Identify which cell holds the provided text, then report its (x, y) central coordinate. 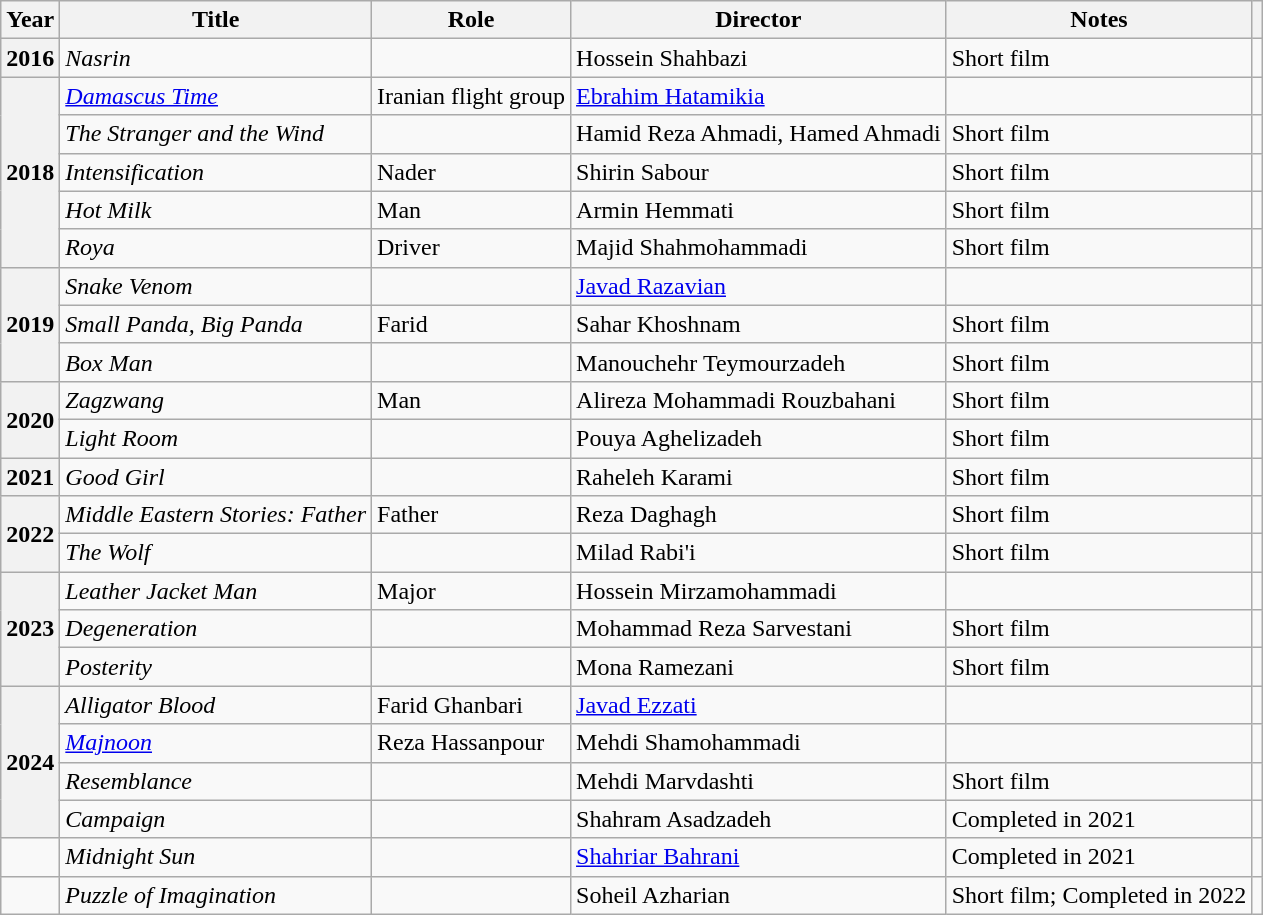
Iranian flight group (472, 96)
Small Panda, Big Panda (216, 324)
Degeneration (216, 629)
Shirin Sabour (759, 172)
Good Girl (216, 477)
Roya (216, 248)
Ebrahim Hatamikia (759, 96)
2024 (30, 762)
2018 (30, 172)
The Stranger and the Wind (216, 134)
Pouya Aghelizadeh (759, 438)
Notes (1099, 20)
Damascus Time (216, 96)
Zagzwang (216, 400)
Sahar Khoshnam (759, 324)
Farid (472, 324)
Snake Venom (216, 286)
Resemblance (216, 781)
Short film; Completed in 2022 (1099, 895)
Farid Ghanbari (472, 705)
Mohammad Reza Sarvestani (759, 629)
Nader (472, 172)
2023 (30, 629)
Leather Jacket Man (216, 591)
Majid Shahmohammadi (759, 248)
Title (216, 20)
Reza Hassanpour (472, 743)
Major (472, 591)
2019 (30, 324)
Director (759, 20)
Intensification (216, 172)
Alligator Blood (216, 705)
2021 (30, 477)
Posterity (216, 667)
2022 (30, 534)
Year (30, 20)
Mona Ramezani (759, 667)
Javad Ezzati (759, 705)
Mehdi Marvdashti (759, 781)
Majnoon (216, 743)
Armin Hemmati (759, 210)
Alireza Mohammadi Rouzbahani (759, 400)
2016 (30, 58)
Shahram Asadzadeh (759, 819)
Hossein Shahbazi (759, 58)
Mehdi Shamohammadi (759, 743)
Reza Daghagh (759, 515)
Milad Rabi'i (759, 553)
Shahriar Bahrani (759, 857)
Nasrin (216, 58)
Manouchehr Teymourzadeh (759, 362)
Father (472, 515)
Midnight Sun (216, 857)
Light Room (216, 438)
2020 (30, 419)
The Wolf (216, 553)
Driver (472, 248)
Hot Milk (216, 210)
Box Man (216, 362)
Middle Eastern Stories: Father (216, 515)
Role (472, 20)
Hamid Reza Ahmadi, Hamed Ahmadi (759, 134)
Raheleh Karami (759, 477)
Puzzle of Imagination (216, 895)
Campaign (216, 819)
Javad Razavian (759, 286)
Hossein Mirzamohammadi (759, 591)
Soheil Azharian (759, 895)
